From the cell containing the given text, extract its center point as [x, y] coordinate. 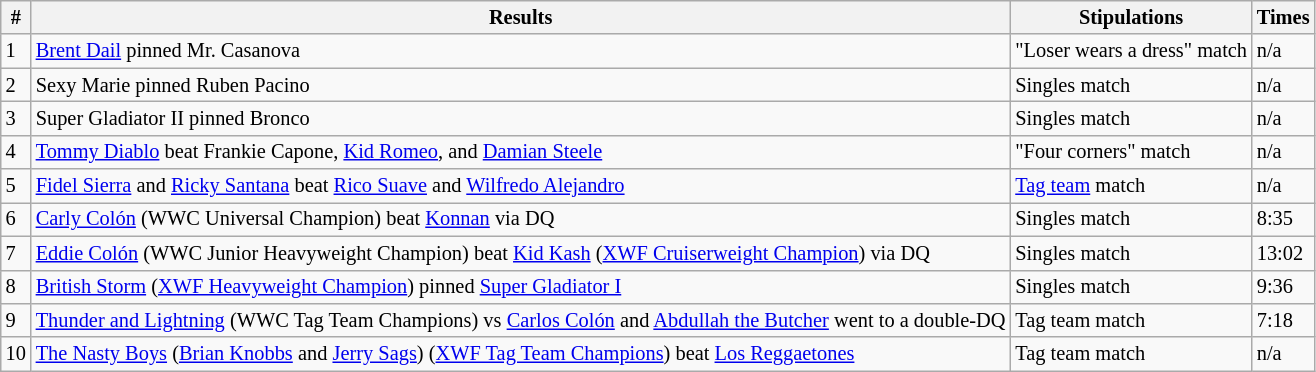
10 [16, 354]
6 [16, 219]
13:02 [1284, 253]
Super Gladiator II pinned Bronco [521, 118]
Thunder and Lightning (WWC Tag Team Champions) vs Carlos Colón and Abdullah the Butcher went to a double-DQ [521, 320]
# [16, 17]
The Nasty Boys (Brian Knobbs and Jerry Sags) (XWF Tag Team Champions) beat Los Reggaetones [521, 354]
3 [16, 118]
8:35 [1284, 219]
Tommy Diablo beat Frankie Capone, Kid Romeo, and Damian Steele [521, 152]
Results [521, 17]
8 [16, 287]
5 [16, 186]
Fidel Sierra and Ricky Santana beat Rico Suave and Wilfredo Alejandro [521, 186]
Eddie Colón (WWC Junior Heavyweight Champion) beat Kid Kash (XWF Cruiserweight Champion) via DQ [521, 253]
Times [1284, 17]
2 [16, 85]
Stipulations [1130, 17]
"Loser wears a dress" match [1130, 51]
"Four corners" match [1130, 152]
Brent Dail pinned Mr. Casanova [521, 51]
7 [16, 253]
British Storm (XWF Heavyweight Champion) pinned Super Gladiator I [521, 287]
1 [16, 51]
7:18 [1284, 320]
9 [16, 320]
Carly Colón (WWC Universal Champion) beat Konnan via DQ [521, 219]
9:36 [1284, 287]
4 [16, 152]
Sexy Marie pinned Ruben Pacino [521, 85]
